Identify which cell holds the provided text, then report its [X, Y] central coordinate. 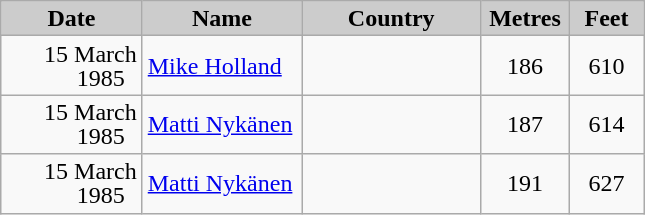
186 [525, 66]
Mike Holland [222, 66]
Metres [525, 18]
614 [606, 124]
Feet [606, 18]
610 [606, 66]
191 [525, 184]
627 [606, 184]
Date [72, 18]
Name [222, 18]
187 [525, 124]
Country [392, 18]
